Extract the [x, y] coordinate from the center of the cell holding the provided text.  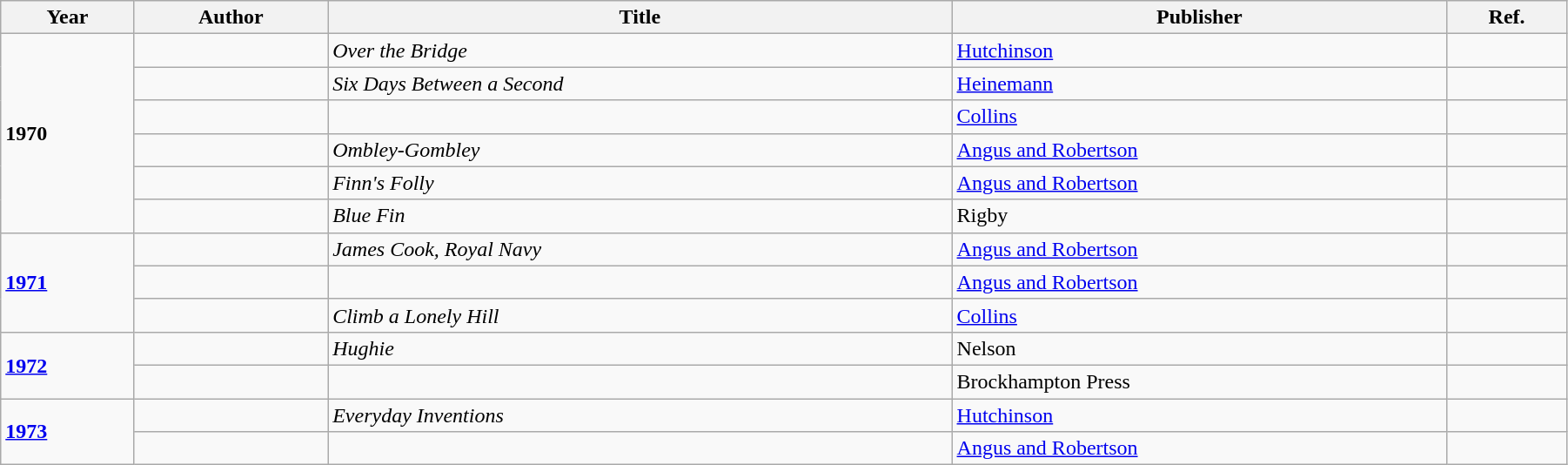
Climb a Lonely Hill [640, 315]
Six Days Between a Second [640, 84]
Finn's Folly [640, 183]
James Cook, Royal Navy [640, 249]
Hughie [640, 348]
Over the Bridge [640, 51]
Ref. [1507, 17]
Author [231, 17]
Blue Fin [640, 216]
Publisher [1199, 17]
Nelson [1199, 348]
Everyday Inventions [640, 415]
1970 [68, 133]
1971 [68, 282]
Ombley-Gombley [640, 150]
1972 [68, 365]
Brockhampton Press [1199, 381]
Year [68, 17]
Rigby [1199, 216]
Heinemann [1199, 84]
1973 [68, 432]
Title [640, 17]
